Provide the (x, y) coordinate of the cell's center where the given text is located.  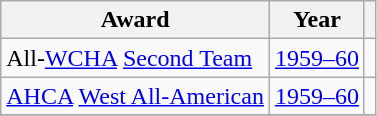
All-WCHA Second Team (136, 58)
Award (136, 20)
Year (316, 20)
AHCA West All-American (136, 96)
